From the cell containing the given text, extract its center point as [x, y] coordinate. 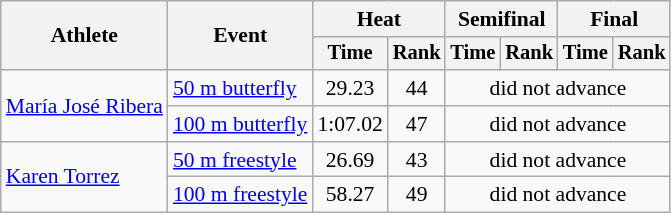
47 [417, 124]
Event [240, 36]
58.27 [350, 195]
44 [417, 88]
100 m freestyle [240, 195]
María José Ribera [84, 106]
29.23 [350, 88]
Karen Torrez [84, 178]
49 [417, 195]
Final [614, 19]
Semifinal [501, 19]
26.69 [350, 160]
Heat [378, 19]
43 [417, 160]
50 m freestyle [240, 160]
100 m butterfly [240, 124]
1:07.02 [350, 124]
Athlete [84, 36]
50 m butterfly [240, 88]
